Return the [x, y] coordinate for the center point of the cell that contains the specified text.  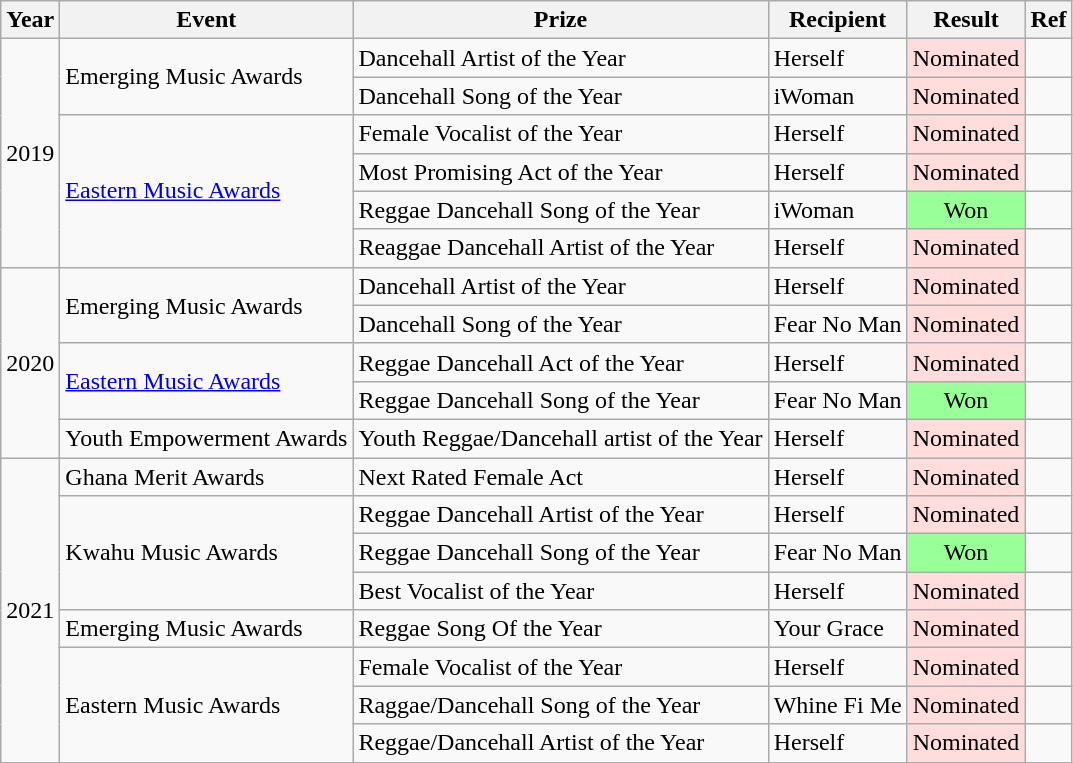
Reggae Song Of the Year [560, 629]
Best Vocalist of the Year [560, 591]
Youth Reggae/Dancehall artist of the Year [560, 438]
Whine Fi Me [838, 705]
Ref [1048, 20]
Year [30, 20]
2019 [30, 153]
2021 [30, 610]
Your Grace [838, 629]
Reggae/Dancehall Artist of the Year [560, 743]
2020 [30, 362]
Reggae Dancehall Artist of the Year [560, 515]
Kwahu Music Awards [206, 553]
Recipient [838, 20]
Most Promising Act of the Year [560, 172]
Prize [560, 20]
Reggae Dancehall Act of the Year [560, 362]
Ghana Merit Awards [206, 477]
Reaggae Dancehall Artist of the Year [560, 248]
Event [206, 20]
Youth Empowerment Awards [206, 438]
Result [966, 20]
Next Rated Female Act [560, 477]
Raggae/Dancehall Song of the Year [560, 705]
